Identify which cell holds the provided text, then report its [x, y] central coordinate. 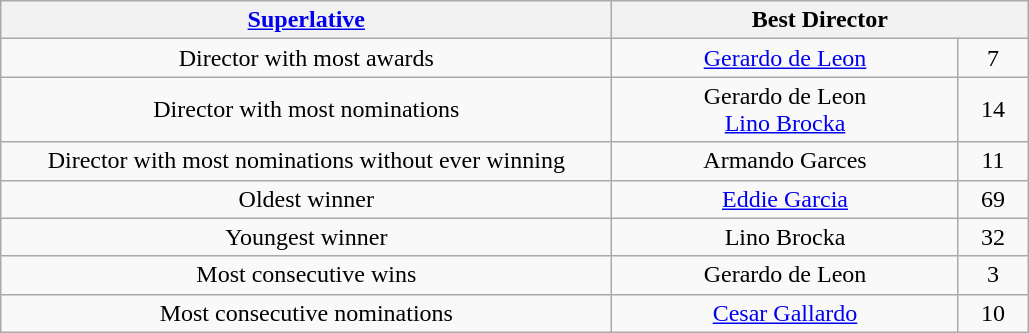
32 [993, 237]
Director with most awards [306, 58]
14 [993, 110]
Gerardo de LeonLino Brocka [785, 110]
Most consecutive nominations [306, 313]
Youngest winner [306, 237]
Director with most nominations [306, 110]
Best Director [820, 20]
Cesar Gallardo [785, 313]
10 [993, 313]
Eddie Garcia [785, 199]
69 [993, 199]
11 [993, 161]
Lino Brocka [785, 237]
Director with most nominations without ever winning [306, 161]
Superlative [306, 20]
Most consecutive wins [306, 275]
3 [993, 275]
Armando Garces [785, 161]
7 [993, 58]
Oldest winner [306, 199]
